Scan for the cell matching the given text and deliver its (x, y) coordinate at center. 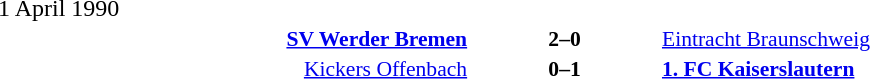
2–0 (564, 38)
